Capture the cell that displays the provided text and extract its (x, y) central coordinate. 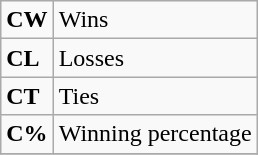
Ties (155, 96)
C% (27, 134)
Losses (155, 58)
Wins (155, 20)
CL (27, 58)
Winning percentage (155, 134)
CT (27, 96)
CW (27, 20)
